Detect which cell encompasses the target text, then output its [X, Y] center coordinate. 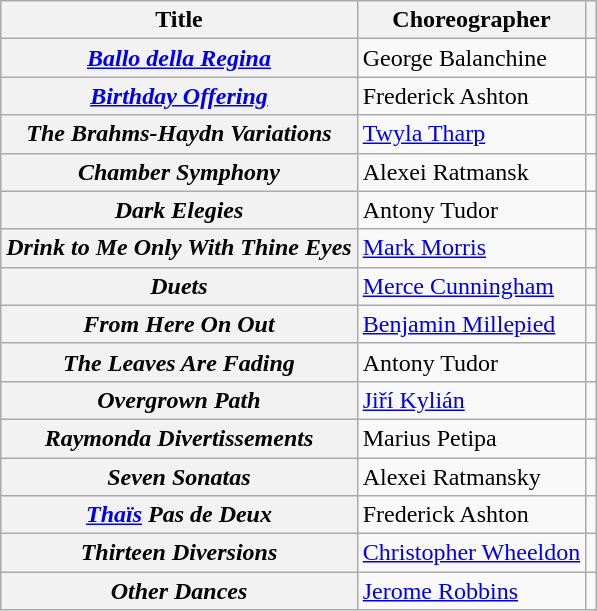
Mark Morris [472, 248]
Chamber Symphony [179, 172]
The Brahms-Haydn Variations [179, 134]
Duets [179, 286]
Marius Petipa [472, 438]
Thaïs Pas de Deux [179, 515]
Jerome Robbins [472, 591]
Thirteen Diversions [179, 553]
The Leaves Are Fading [179, 362]
From Here On Out [179, 324]
Raymonda Divertissements [179, 438]
Drink to Me Only With Thine Eyes [179, 248]
Choreographer [472, 20]
Birthday Offering [179, 96]
Christopher Wheeldon [472, 553]
Overgrown Path [179, 400]
Benjamin Millepied [472, 324]
Seven Sonatas [179, 477]
Title [179, 20]
Twyla Tharp [472, 134]
George Balanchine [472, 58]
Jiří Kylián [472, 400]
Alexei Ratmansky [472, 477]
Ballo della Regina [179, 58]
Other Dances [179, 591]
Merce Cunningham [472, 286]
Alexei Ratmansk [472, 172]
Dark Elegies [179, 210]
